Provide the (X, Y) coordinate of the cell's center where the given text is located.  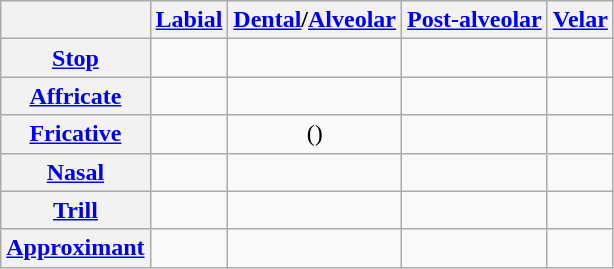
Nasal (76, 172)
Stop (76, 58)
Trill (76, 210)
Labial (189, 20)
Post-alveolar (475, 20)
Affricate (76, 96)
Approximant (76, 248)
() (315, 134)
Velar (580, 20)
Dental/Alveolar (315, 20)
Fricative (76, 134)
